Determine the [x, y] coordinate at the center of the cell enclosing the given text.  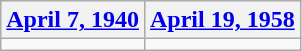
April 7, 1940 [73, 20]
April 19, 1958 [222, 20]
